Scan for the cell matching the given text and deliver its [x, y] coordinate at center. 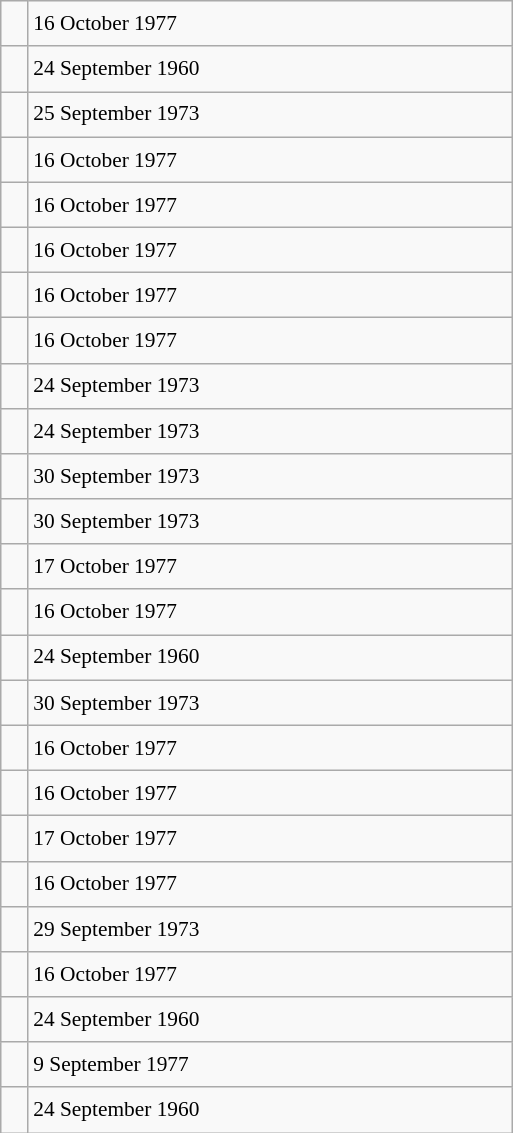
25 September 1973 [270, 114]
29 September 1973 [270, 928]
9 September 1977 [270, 1064]
